Return the (X, Y) coordinate for the center point of the cell that contains the specified text.  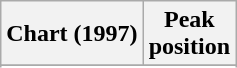
Chart (1997) (72, 34)
Peakposition (189, 34)
